Provide the (X, Y) coordinate of the cell's center where the given text is located.  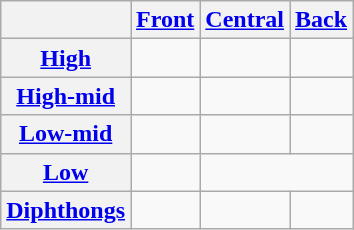
High-mid (66, 96)
Low-mid (66, 134)
Back (322, 20)
Diphthongs (66, 210)
Front (166, 20)
Central (245, 20)
Low (66, 172)
High (66, 58)
